Find where the given text appears and provide that cell's center as (x, y) coordinate. 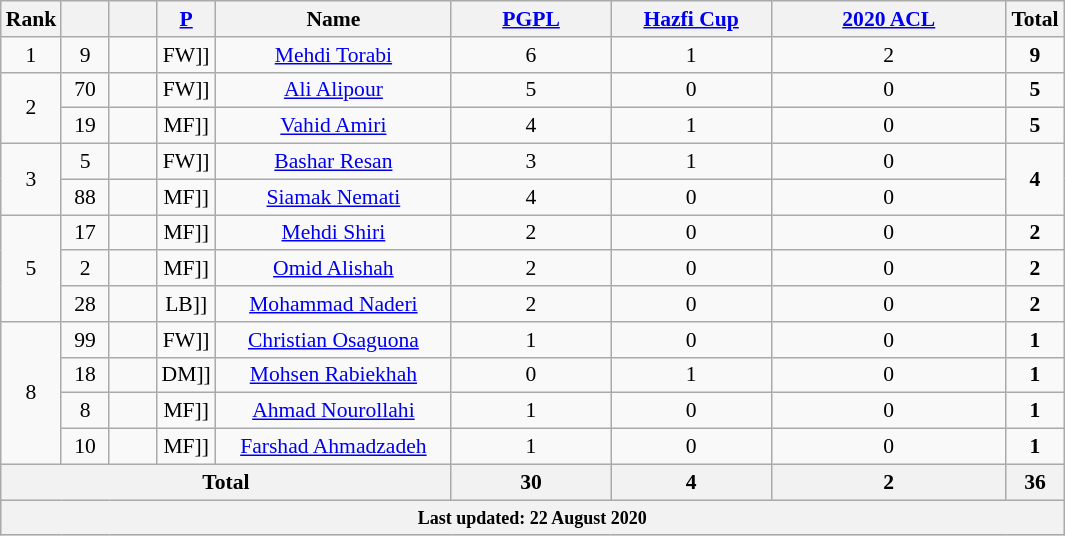
Farshad Ahmadzadeh (334, 447)
99 (85, 340)
LB]] (186, 304)
Ahmad Nourollahi (334, 411)
88 (85, 197)
Mohammad Naderi (334, 304)
Bashar Resan (334, 162)
Mehdi Torabi (334, 55)
17 (85, 233)
Mehdi Shiri (334, 233)
10 (85, 447)
Last updated: 22 August 2020 (532, 518)
PGPL (531, 19)
28 (85, 304)
2020 ACL (888, 19)
Christian Osaguona (334, 340)
Mohsen Rabiekhah (334, 375)
Vahid Amiri (334, 126)
DM]] (186, 375)
Rank (32, 19)
P (186, 19)
18 (85, 375)
Siamak Nemati (334, 197)
36 (1034, 482)
Ali Alipour (334, 90)
19 (85, 126)
Hazfi Cup (691, 19)
Name (334, 19)
70 (85, 90)
30 (531, 482)
Omid Alishah (334, 269)
6 (531, 55)
